From the cell containing the given text, extract its center point as [x, y] coordinate. 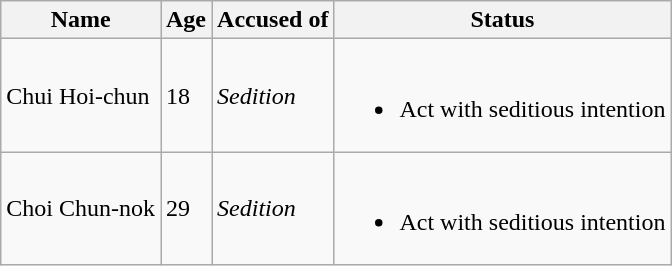
Status [502, 20]
Accused of [273, 20]
Chui Hoi-chun [81, 96]
Age [186, 20]
Choi Chun-nok [81, 208]
Name [81, 20]
18 [186, 96]
29 [186, 208]
